Provide the [x, y] coordinate of the cell's center where the given text is located.  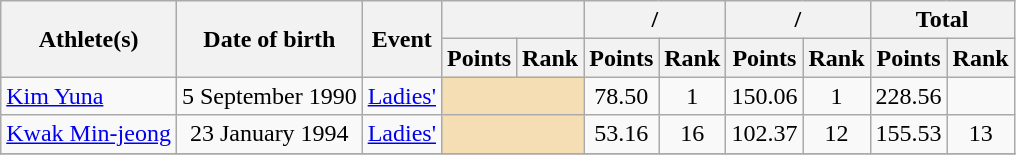
155.53 [908, 134]
16 [692, 134]
Total [942, 20]
102.37 [764, 134]
228.56 [908, 96]
78.50 [622, 96]
Date of birth [269, 39]
Kwak Min-jeong [89, 134]
23 January 1994 [269, 134]
5 September 1990 [269, 96]
150.06 [764, 96]
53.16 [622, 134]
13 [980, 134]
Athlete(s) [89, 39]
12 [836, 134]
Kim Yuna [89, 96]
Event [402, 39]
